For the text-containing cell, return its midpoint in (X, Y) coordinate format. 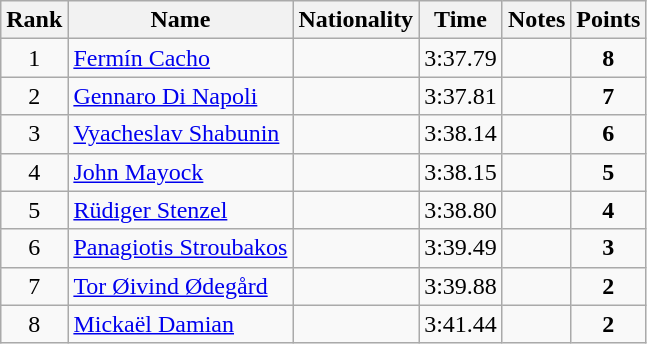
Panagiotis Stroubakos (180, 248)
1 (34, 58)
3:37.81 (461, 96)
3:41.44 (461, 324)
Rank (34, 20)
Vyacheslav Shabunin (180, 134)
Name (180, 20)
Points (608, 20)
3:39.88 (461, 286)
Gennaro Di Napoli (180, 96)
3:38.15 (461, 172)
3:38.80 (461, 210)
Time (461, 20)
Notes (536, 20)
Fermín Cacho (180, 58)
3:37.79 (461, 58)
Nationality (356, 20)
3:39.49 (461, 248)
Mickaël Damian (180, 324)
Tor Øivind Ødegård (180, 286)
3:38.14 (461, 134)
John Mayock (180, 172)
Rüdiger Stenzel (180, 210)
